Search for the cell housing the specified text and yield its [x, y] center coordinate. 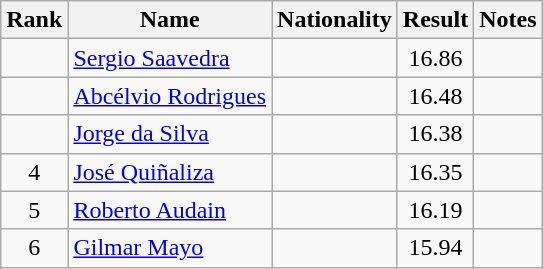
5 [34, 210]
Rank [34, 20]
6 [34, 248]
16.86 [435, 58]
Jorge da Silva [170, 134]
4 [34, 172]
Abcélvio Rodrigues [170, 96]
16.19 [435, 210]
Name [170, 20]
Result [435, 20]
Sergio Saavedra [170, 58]
15.94 [435, 248]
16.35 [435, 172]
16.48 [435, 96]
Gilmar Mayo [170, 248]
16.38 [435, 134]
Roberto Audain [170, 210]
José Quiñaliza [170, 172]
Nationality [335, 20]
Notes [508, 20]
